Capture the cell that displays the provided text and extract its (x, y) central coordinate. 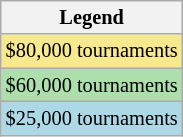
$25,000 tournaments (92, 118)
Legend (92, 17)
$80,000 tournaments (92, 51)
$60,000 tournaments (92, 85)
